Extract the [X, Y] coordinate from the center of the cell holding the provided text.  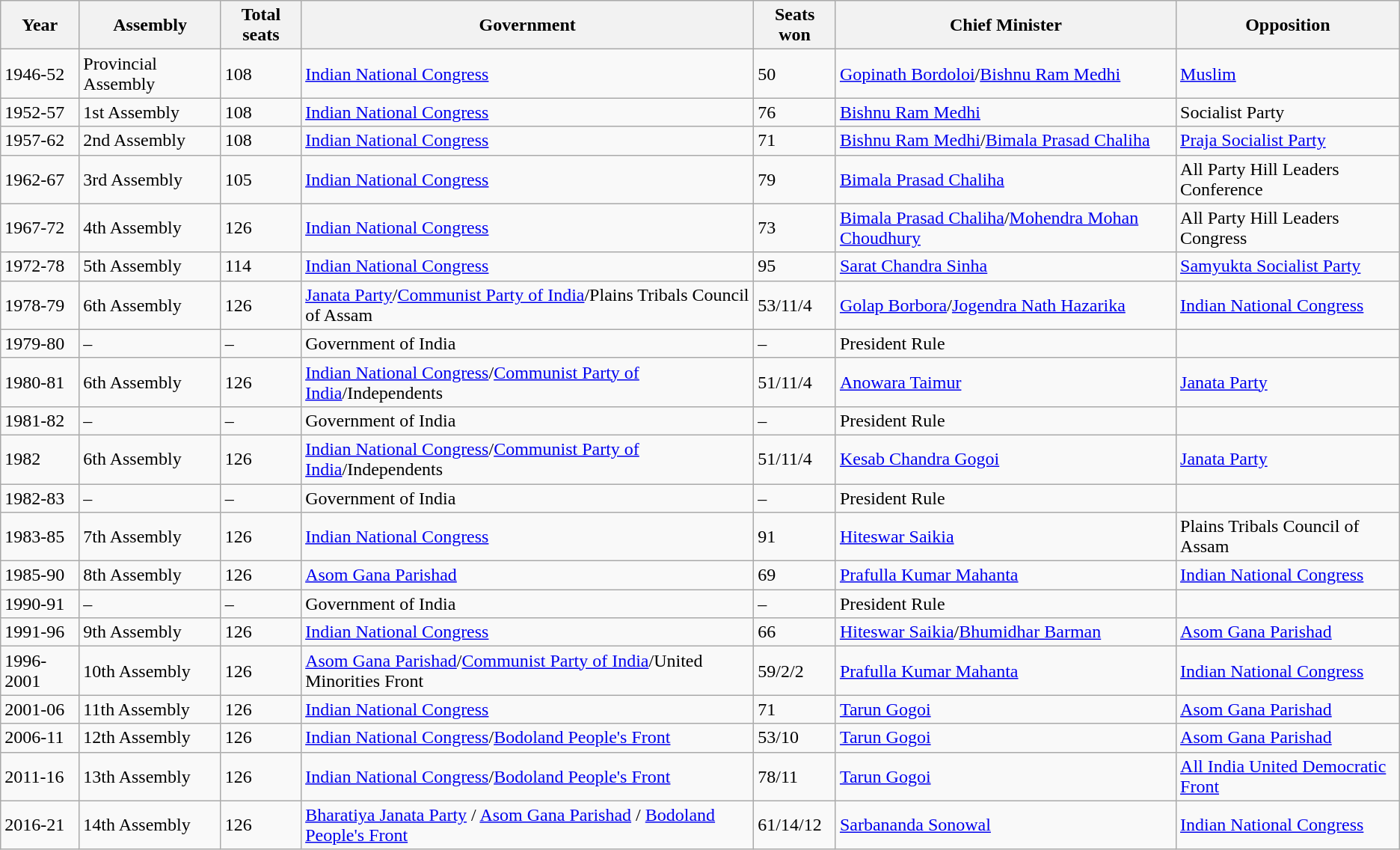
Kesab Chandra Gogoi [1005, 459]
5th Assembly [150, 266]
1981-82 [40, 421]
Opposition [1288, 25]
4th Assembly [150, 227]
Bharatiya Janata Party / Asom Gana Parishad / Bodoland People's Front [528, 825]
Praja Socialist Party [1288, 141]
11th Assembly [150, 709]
1990-91 [40, 604]
14th Assembly [150, 825]
Sarbananda Sonowal [1005, 825]
12th Assembly [150, 738]
1972-78 [40, 266]
59/2/2 [795, 670]
79 [795, 180]
Assembly [150, 25]
Golap Borbora/Jogendra Nath Hazarika [1005, 305]
1962-67 [40, 180]
91 [795, 537]
Bishnu Ram Medhi/Bimala Prasad Chaliha [1005, 141]
1957-62 [40, 141]
1952-57 [40, 112]
All Party Hill Leaders Conference [1288, 180]
1991-96 [40, 632]
53/11/4 [795, 305]
Bimala Prasad Chaliha [1005, 180]
1980-81 [40, 382]
Bimala Prasad Chaliha/Mohendra Mohan Choudhury [1005, 227]
105 [260, 180]
Chief Minister [1005, 25]
Samyukta Socialist Party [1288, 266]
Plains Tribals Council of Assam [1288, 537]
8th Assembly [150, 575]
9th Assembly [150, 632]
2016-21 [40, 825]
13th Assembly [150, 777]
69 [795, 575]
Muslim [1288, 73]
Provincial Assembly [150, 73]
2nd Assembly [150, 141]
114 [260, 266]
Socialist Party [1288, 112]
Janata Party/Communist Party of India/Plains Tribals Council of Assam [528, 305]
Government [528, 25]
1985-90 [40, 575]
Hiteswar Saikia/Bhumidhar Barman [1005, 632]
Year [40, 25]
1982-83 [40, 498]
53/10 [795, 738]
76 [795, 112]
All India United Democratic Front [1288, 777]
Total seats [260, 25]
78/11 [795, 777]
1978-79 [40, 305]
73 [795, 227]
All Party Hill Leaders Congress [1288, 227]
Bishnu Ram Medhi [1005, 112]
Asom Gana Parishad/Communist Party of India/United Minorities Front [528, 670]
95 [795, 266]
1st Assembly [150, 112]
3rd Assembly [150, 180]
Hiteswar Saikia [1005, 537]
1996-2001 [40, 670]
Gopinath Bordoloi/Bishnu Ram Medhi [1005, 73]
7th Assembly [150, 537]
Anowara Taimur [1005, 382]
1946-52 [40, 73]
1967-72 [40, 227]
Sarat Chandra Sinha [1005, 266]
61/14/12 [795, 825]
2006-11 [40, 738]
2001-06 [40, 709]
1982 [40, 459]
10th Assembly [150, 670]
2011-16 [40, 777]
1983-85 [40, 537]
50 [795, 73]
Seats won [795, 25]
66 [795, 632]
1979-80 [40, 343]
